Determine the [x, y] coordinate at the center of the cell enclosing the given text.  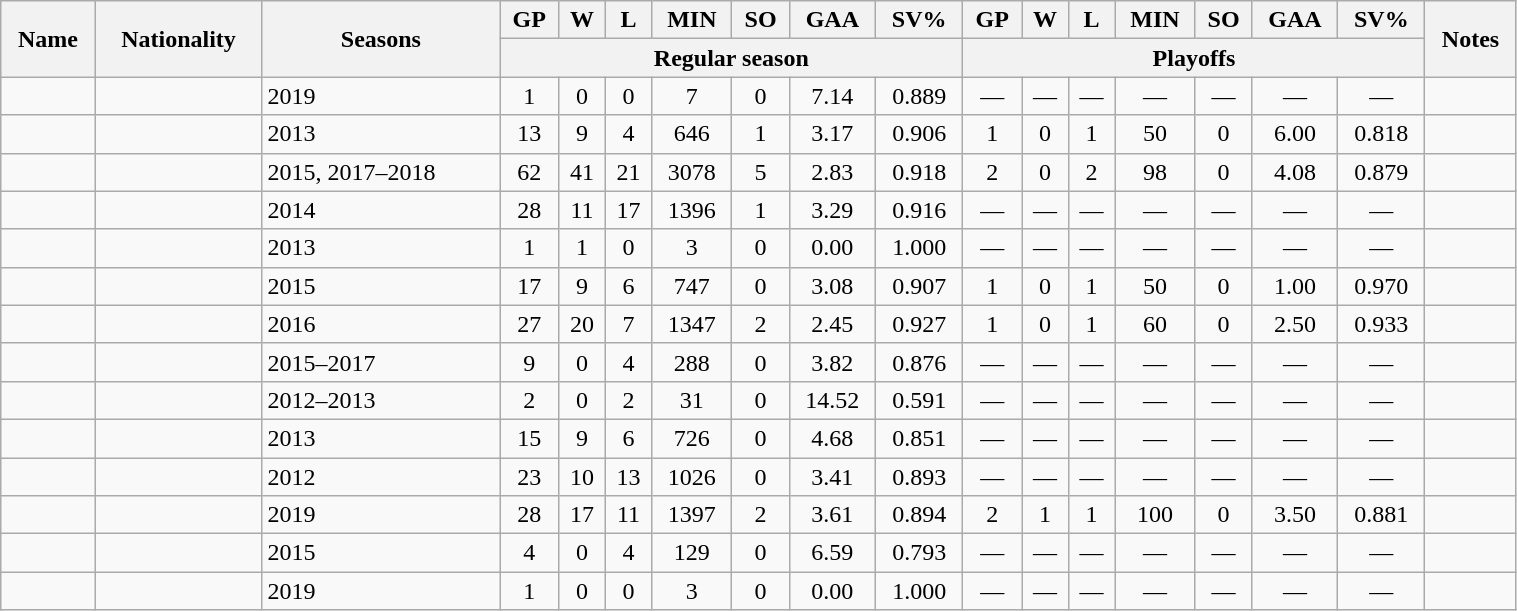
2015, 2017–2018 [381, 172]
288 [692, 362]
Name [48, 39]
747 [692, 286]
0.970 [1382, 286]
27 [530, 324]
Seasons [381, 39]
7.14 [832, 96]
3.08 [832, 286]
0.881 [1382, 515]
20 [582, 324]
3.50 [1295, 515]
14.52 [832, 400]
0.927 [920, 324]
0.893 [920, 477]
31 [692, 400]
0.879 [1382, 172]
2012 [381, 477]
0.916 [920, 210]
100 [1155, 515]
4.08 [1295, 172]
1396 [692, 210]
3.41 [832, 477]
1347 [692, 324]
726 [692, 438]
Playoffs [1194, 58]
10 [582, 477]
2015–2017 [381, 362]
0.889 [920, 96]
0.851 [920, 438]
1397 [692, 515]
3.29 [832, 210]
6.00 [1295, 134]
3.61 [832, 515]
21 [628, 172]
0.894 [920, 515]
15 [530, 438]
5 [760, 172]
0.793 [920, 553]
1026 [692, 477]
Notes [1470, 39]
0.906 [920, 134]
2.83 [832, 172]
0.918 [920, 172]
98 [1155, 172]
23 [530, 477]
0.907 [920, 286]
0.933 [1382, 324]
4.68 [832, 438]
6.59 [832, 553]
1.00 [1295, 286]
2012–2013 [381, 400]
0.591 [920, 400]
60 [1155, 324]
3.17 [832, 134]
Nationality [178, 39]
Regular season [732, 58]
2.50 [1295, 324]
0.818 [1382, 134]
2016 [381, 324]
2.45 [832, 324]
3078 [692, 172]
41 [582, 172]
646 [692, 134]
62 [530, 172]
3.82 [832, 362]
2014 [381, 210]
0.876 [920, 362]
129 [692, 553]
